Output the (x, y) coordinate of the center of the cell containing the given text.  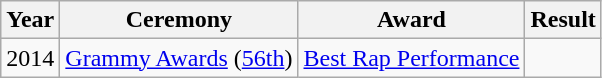
Best Rap Performance (412, 58)
Year (30, 20)
Ceremony (179, 20)
2014 (30, 58)
Result (563, 20)
Award (412, 20)
Grammy Awards (56th) (179, 58)
